Search for the cell housing the specified text and yield its [X, Y] center coordinate. 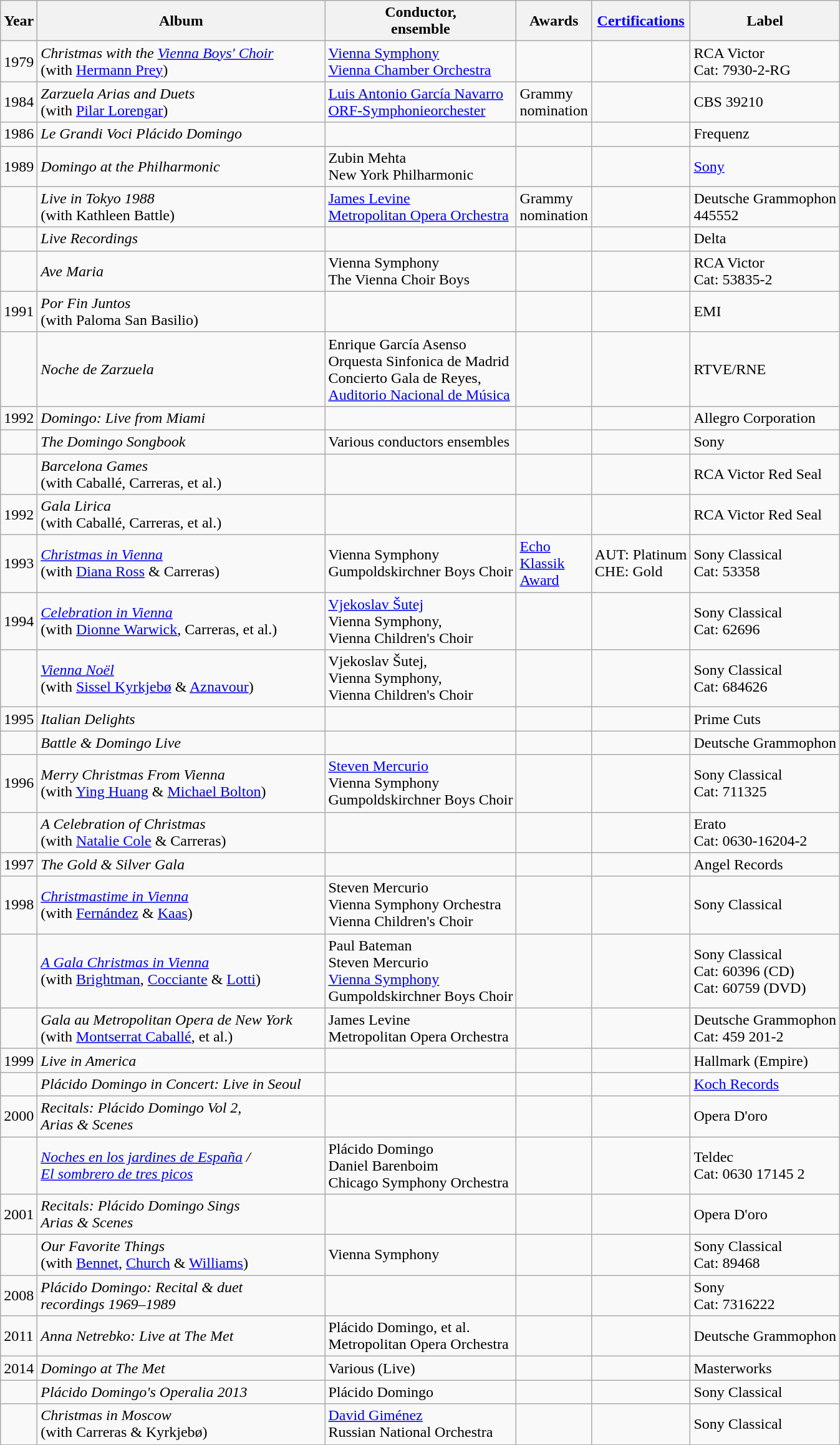
Sony ClassicalCat: 684626 [765, 679]
Vienna Symphony [420, 1255]
1991 [19, 312]
David GiménezRussian National Orchestra [420, 1424]
2000 [19, 1116]
RCA VictorCat: 7930-2-RG [765, 61]
Masterworks [765, 1368]
Vienna SymphonyThe Vienna Choir Boys [420, 271]
Sony ClassicalCat: 89468 [765, 1255]
Battle & Domingo Live [181, 743]
Koch Records [765, 1084]
1994 [19, 621]
1996 [19, 783]
Noche de Zarzuela [181, 369]
Awards [554, 21]
Celebration in Vienna(with Dionne Warwick, Carreras, et al.) [181, 621]
Certifications [641, 21]
Por Fin Juntos(with Paloma San Basilio) [181, 312]
Sony ClassicalCat: 711325 [765, 783]
Vienna SymphonyVienna Chamber Orchestra [420, 61]
Steven MercurioVienna SymphonyGumpoldskirchner Boys Choir [420, 783]
Zarzuela Arias and Duets(with Pilar Lorengar) [181, 102]
RCA VictorCat: 53835-2 [765, 271]
AUT: PlatinumCHE: Gold [641, 564]
RTVE/RNE [765, 369]
Plácido Domingo's Operalia 2013 [181, 1392]
1995 [19, 719]
Our Favorite Things(with Bennet, Church & Williams) [181, 1255]
Plácido Domingo in Concert: Live in Seoul [181, 1084]
1984 [19, 102]
Domingo: Live from Miami [181, 418]
Frequenz [765, 134]
Zubin MehtaNew York Philharmonic [420, 166]
1979 [19, 61]
Le Grandi Voci Plácido Domingo [181, 134]
Album [181, 21]
EratoCat: 0630-16204-2 [765, 832]
Steven MercurioVienna Symphony OrchestraVienna Children's Choir [420, 905]
Gala Lirica(with Caballé, Carreras, et al.) [181, 515]
Vienna Noël(with Sissel Kyrkjebø & Aznavour) [181, 679]
Deutsche Grammophon445552 [765, 207]
Hallmark (Empire) [765, 1060]
Plácido Domingo: Recital & duetrecordings 1969–1989 [181, 1296]
1993 [19, 564]
Recitals: Plácido Domingo SingsArias & Scenes [181, 1215]
Vienna SymphonyGumpoldskirchner Boys Choir [420, 564]
Allegro Corporation [765, 418]
Christmas with the Vienna Boys' Choir(with Hermann Prey) [181, 61]
EMI [765, 312]
Delta [765, 239]
2014 [19, 1368]
Christmas in Vienna(with Diana Ross & Carreras) [181, 564]
EchoKlassikAward [554, 564]
Recitals: Plácido Domingo Vol 2,Arias & Scenes [181, 1116]
Luis Antonio García NavarroORF-Symphonieorchester [420, 102]
1998 [19, 905]
Anna Netrebko: Live at The Met [181, 1336]
Year [19, 21]
A Celebration of Christmas(with Natalie Cole & Carreras) [181, 832]
Conductor,ensemble [420, 21]
A Gala Christmas in Vienna(with Brightman, Cocciante & Lotti) [181, 970]
SonyCat: 7316222 [765, 1296]
The Domingo Songbook [181, 442]
Ave Maria [181, 271]
Sony ClassicalCat: 60396 (CD)Cat: 60759 (DVD) [765, 970]
Barcelona Games(with Caballé, Carreras, et al.) [181, 474]
Deutsche GrammophonCat: 459 201-2 [765, 1028]
Label [765, 21]
Enrique García AsensoOrquesta Sinfonica de MadridConcierto Gala de Reyes,Auditorio Nacional de Música [420, 369]
Sony ClassicalCat: 62696 [765, 621]
Paul BatemanSteven MercurioVienna SymphonyGumpoldskirchner Boys Choir [420, 970]
Domingo at the Philharmonic [181, 166]
2011 [19, 1336]
Prime Cuts [765, 719]
1997 [19, 864]
Italian Delights [181, 719]
Merry Christmas From Vienna (with Ying Huang & Michael Bolton) [181, 783]
1986 [19, 134]
Gala au Metropolitan Opera de New York(with Montserrat Caballé, et al.) [181, 1028]
Christmastime in Vienna(with Fernández & Kaas) [181, 905]
Plácido Domingo [420, 1392]
Angel Records [765, 864]
2008 [19, 1296]
1999 [19, 1060]
Christmas in Moscow(with Carreras & Kyrkjebø) [181, 1424]
Various conductors ensembles [420, 442]
TeldecCat: 0630 17145 2 [765, 1165]
Vjekoslav Šutej,Vienna Symphony,Vienna Children's Choir [420, 679]
Domingo at The Met [181, 1368]
Vjekoslav ŠutejVienna Symphony,Vienna Children's Choir [420, 621]
Sony ClassicalCat: 53358 [765, 564]
CBS 39210 [765, 102]
Plácido DomingoDaniel BarenboimChicago Symphony Orchestra [420, 1165]
Live Recordings [181, 239]
Various (Live) [420, 1368]
Noches en los jardines de España /El sombrero de tres picos [181, 1165]
Live in Tokyo 1988(with Kathleen Battle) [181, 207]
Plácido Domingo, et al.Metropolitan Opera Orchestra [420, 1336]
Live in America [181, 1060]
2001 [19, 1215]
The Gold & Silver Gala [181, 864]
1989 [19, 166]
